Provide the [x, y] coordinate of the cell's center where the given text is located.  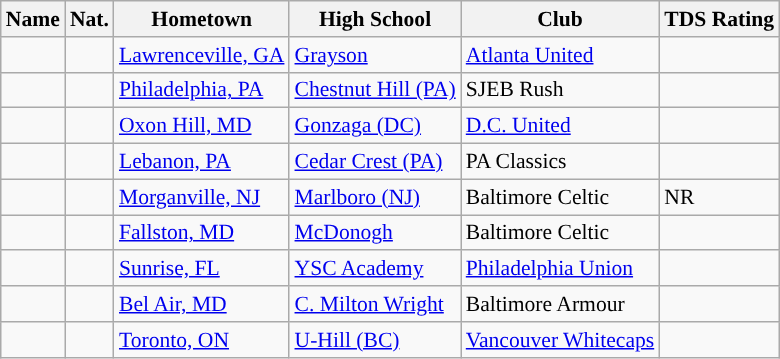
Fallston, MD [202, 233]
Philadelphia Union [560, 269]
YSC Academy [374, 269]
Lawrenceville, GA [202, 55]
McDonogh [374, 233]
Grayson [374, 55]
SJEB Rush [560, 90]
Atlanta United [560, 55]
High School [374, 19]
Sunrise, FL [202, 269]
Marlboro (NJ) [374, 197]
Gonzaga (DC) [374, 126]
Philadelphia, PA [202, 90]
Nat. [90, 19]
Hometown [202, 19]
Vancouver Whitecaps [560, 340]
Bel Air, MD [202, 304]
Chestnut Hill (PA) [374, 90]
Baltimore Armour [560, 304]
Name [33, 19]
U-Hill (BC) [374, 340]
Cedar Crest (PA) [374, 162]
TDS Rating [719, 19]
D.C. United [560, 126]
Lebanon, PA [202, 162]
PA Classics [560, 162]
Toronto, ON [202, 340]
Morganville, NJ [202, 197]
Club [560, 19]
Oxon Hill, MD [202, 126]
C. Milton Wright [374, 304]
NR [719, 197]
